Return the [x, y] coordinate for the center point of the cell that contains the specified text.  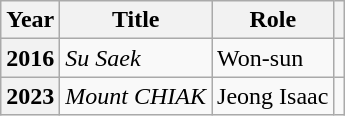
Role [273, 20]
2016 [30, 58]
2023 [30, 96]
Mount CHIAK [136, 96]
Su Saek [136, 58]
Title [136, 20]
Year [30, 20]
Won-sun [273, 58]
Jeong Isaac [273, 96]
